Extract the [x, y] coordinate from the center of the cell holding the provided text.  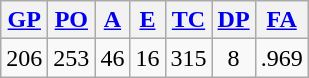
FA [282, 20]
206 [24, 58]
315 [188, 58]
253 [72, 58]
46 [112, 58]
GP [24, 20]
16 [148, 58]
TC [188, 20]
DP [234, 20]
8 [234, 58]
A [112, 20]
PO [72, 20]
.969 [282, 58]
E [148, 20]
